Find where the given text appears and provide that cell's center as [x, y] coordinate. 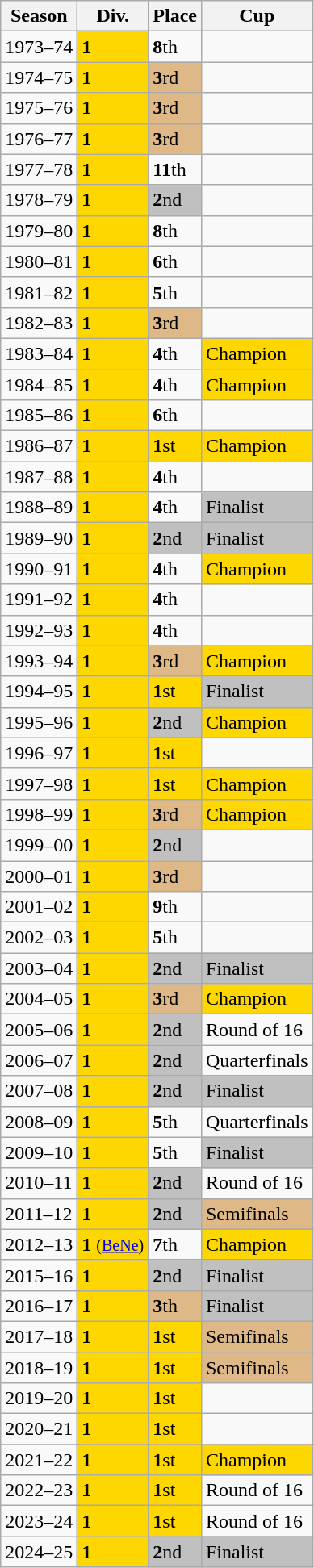
1986–87 [39, 446]
1982–83 [39, 323]
1981–82 [39, 292]
1988–89 [39, 508]
1985–86 [39, 416]
7th [175, 1244]
2020–21 [39, 1429]
Div. [113, 16]
1994–95 [39, 692]
Place [175, 16]
1976–77 [39, 139]
1984–85 [39, 385]
2010–11 [39, 1183]
2024–25 [39, 1552]
2002–03 [39, 938]
1978–79 [39, 200]
2011–12 [39, 1214]
1999–00 [39, 845]
2007–08 [39, 1091]
1993–94 [39, 661]
2021–22 [39, 1460]
2022–23 [39, 1491]
2003–04 [39, 968]
1992–93 [39, 630]
2019–20 [39, 1399]
Season [39, 16]
2008–09 [39, 1122]
2001–02 [39, 907]
2023–24 [39, 1521]
1979–80 [39, 231]
1987–88 [39, 477]
1975–76 [39, 108]
1998–99 [39, 814]
1995–96 [39, 722]
1977–78 [39, 169]
2015–16 [39, 1275]
9th [175, 907]
2017–18 [39, 1336]
1983–84 [39, 353]
2018–19 [39, 1368]
1991–92 [39, 600]
2009–10 [39, 1152]
2016–17 [39, 1306]
1989–90 [39, 538]
2004–05 [39, 999]
11th [175, 169]
1 (BeNe) [113, 1244]
1996–97 [39, 753]
Cup [257, 16]
2012–13 [39, 1244]
2005–06 [39, 1030]
1973–74 [39, 47]
3th [175, 1306]
1997–98 [39, 784]
1980–81 [39, 261]
1990–91 [39, 569]
1974–75 [39, 77]
2006–07 [39, 1060]
2000–01 [39, 876]
